Provide the (X, Y) coordinate of the cell's center where the given text is located.  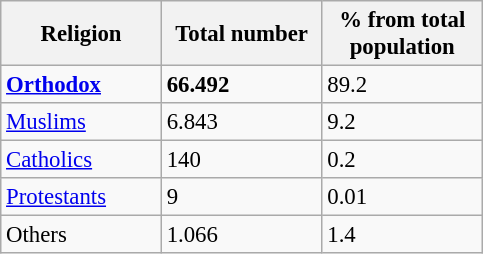
Religion (82, 34)
9 (242, 197)
6.843 (242, 122)
66.492 (242, 85)
Total number (242, 34)
Orthodox (82, 85)
89.2 (402, 85)
1.4 (402, 235)
140 (242, 160)
Catholics (82, 160)
Protestants (82, 197)
1.066 (242, 235)
0.01 (402, 197)
Muslims (82, 122)
0.2 (402, 160)
% from total population (402, 34)
Others (82, 235)
9.2 (402, 122)
